Identify which cell holds the provided text, then report its [X, Y] central coordinate. 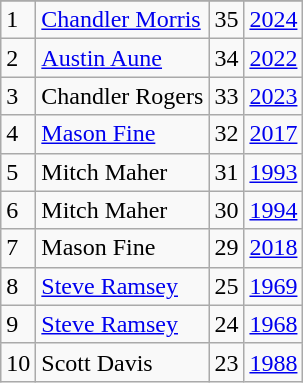
33 [226, 96]
2017 [274, 134]
1 [18, 20]
2018 [274, 248]
29 [226, 248]
32 [226, 134]
2022 [274, 58]
10 [18, 362]
1968 [274, 324]
2023 [274, 96]
35 [226, 20]
31 [226, 172]
7 [18, 248]
2 [18, 58]
1988 [274, 362]
5 [18, 172]
1993 [274, 172]
Chandler Rogers [122, 96]
9 [18, 324]
Austin Aune [122, 58]
Chandler Morris [122, 20]
25 [226, 286]
23 [226, 362]
Scott Davis [122, 362]
2024 [274, 20]
1994 [274, 210]
4 [18, 134]
34 [226, 58]
30 [226, 210]
8 [18, 286]
6 [18, 210]
3 [18, 96]
1969 [274, 286]
24 [226, 324]
